Extract the (x, y) coordinate from the center of the cell holding the provided text.  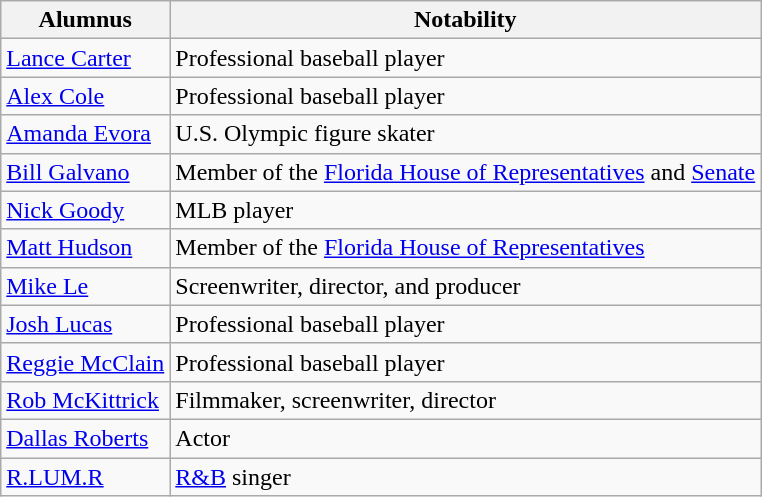
Reggie McClain (86, 362)
Alex Cole (86, 96)
Mike Le (86, 286)
R.LUM.R (86, 477)
Screenwriter, director, and producer (466, 286)
Nick Goody (86, 210)
Alumnus (86, 20)
Lance Carter (86, 58)
Notability (466, 20)
U.S. Olympic figure skater (466, 134)
Josh Lucas (86, 324)
R&B singer (466, 477)
Filmmaker, screenwriter, director (466, 400)
Member of the Florida House of Representatives and Senate (466, 172)
Actor (466, 438)
Matt Hudson (86, 248)
Amanda Evora (86, 134)
Bill Galvano (86, 172)
MLB player (466, 210)
Member of the Florida House of Representatives (466, 248)
Dallas Roberts (86, 438)
Rob McKittrick (86, 400)
